Pinpoint the cell where the given text exists, returning its (x, y) midpoint coordinate. 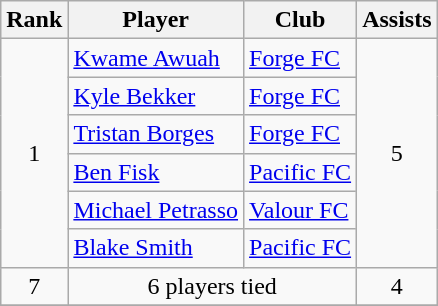
Valour FC (300, 210)
Kwame Awuah (156, 58)
5 (397, 153)
Kyle Bekker (156, 96)
Assists (397, 20)
Player (156, 20)
6 players tied (212, 286)
Blake Smith (156, 248)
1 (34, 153)
Rank (34, 20)
7 (34, 286)
Club (300, 20)
4 (397, 286)
Tristan Borges (156, 134)
Ben Fisk (156, 172)
Michael Petrasso (156, 210)
